Locate the cell with the specified text and output its [X, Y] center coordinate. 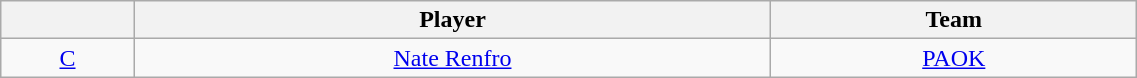
PAOK [954, 58]
C [68, 58]
Team [954, 20]
Nate Renfro [452, 58]
Player [452, 20]
